Capture the cell that displays the provided text and extract its (x, y) central coordinate. 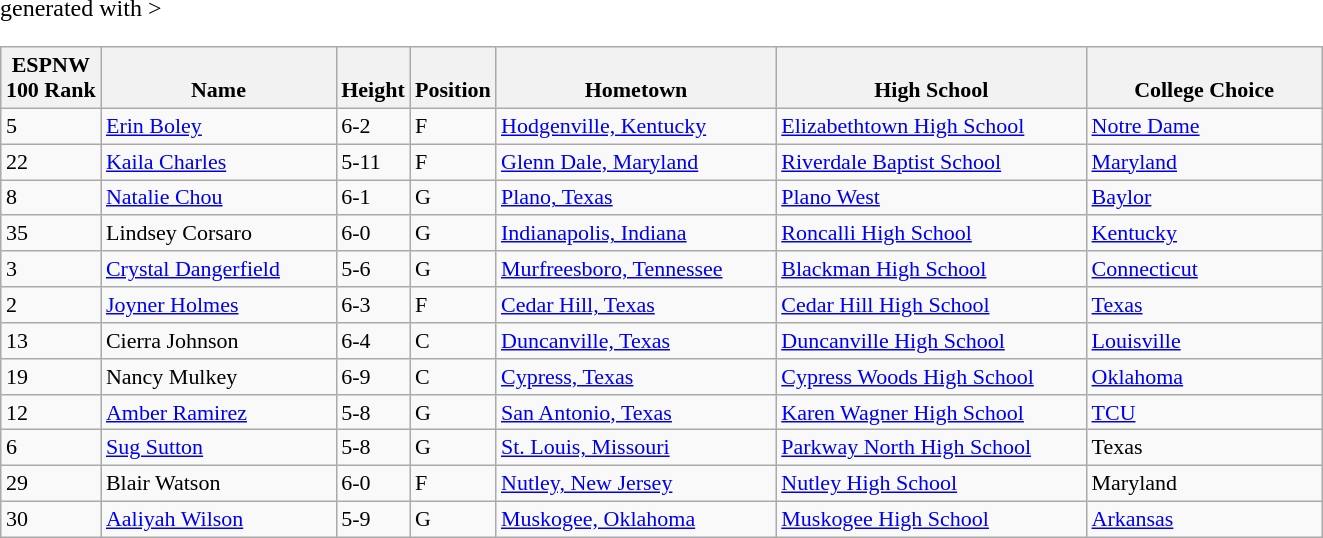
5-11 (373, 162)
35 (51, 233)
TCU (1204, 412)
Glenn Dale, Maryland (636, 162)
29 (51, 484)
Kentucky (1204, 233)
Baylor (1204, 198)
Roncalli High School (931, 233)
Notre Dame (1204, 126)
Parkway North High School (931, 448)
Connecticut (1204, 269)
Indianapolis, Indiana (636, 233)
6-1 (373, 198)
12 (51, 412)
High School (931, 78)
Duncanville, Texas (636, 341)
Duncanville High School (931, 341)
2 (51, 305)
Blackman High School (931, 269)
Aaliyah Wilson (218, 519)
Oklahoma (1204, 376)
Nancy Mulkey (218, 376)
19 (51, 376)
Louisville (1204, 341)
Cedar Hill, Texas (636, 305)
Muskogee High School (931, 519)
Arkansas (1204, 519)
Hodgenville, Kentucky (636, 126)
Name (218, 78)
St. Louis, Missouri (636, 448)
Erin Boley (218, 126)
6-4 (373, 341)
Kaila Charles (218, 162)
Riverdale Baptist School (931, 162)
Crystal Dangerfield (218, 269)
6-3 (373, 305)
8 (51, 198)
Lindsey Corsaro (218, 233)
13 (51, 341)
3 (51, 269)
Cypress, Texas (636, 376)
Muskogee, Oklahoma (636, 519)
Joyner Holmes (218, 305)
6-2 (373, 126)
Cypress Woods High School (931, 376)
Height (373, 78)
Cierra Johnson (218, 341)
5-6 (373, 269)
Hometown (636, 78)
Sug Sutton (218, 448)
5-9 (373, 519)
22 (51, 162)
Murfreesboro, Tennessee (636, 269)
30 (51, 519)
College Choice (1204, 78)
Position (453, 78)
Nutley, New Jersey (636, 484)
San Antonio, Texas (636, 412)
Cedar Hill High School (931, 305)
6-9 (373, 376)
6 (51, 448)
Blair Watson (218, 484)
Plano West (931, 198)
5 (51, 126)
Natalie Chou (218, 198)
Elizabethtown High School (931, 126)
Amber Ramirez (218, 412)
ESPNW100 Rank (51, 78)
Nutley High School (931, 484)
Karen Wagner High School (931, 412)
Plano, Texas (636, 198)
